Return the [X, Y] coordinate for the center point of the cell that contains the specified text.  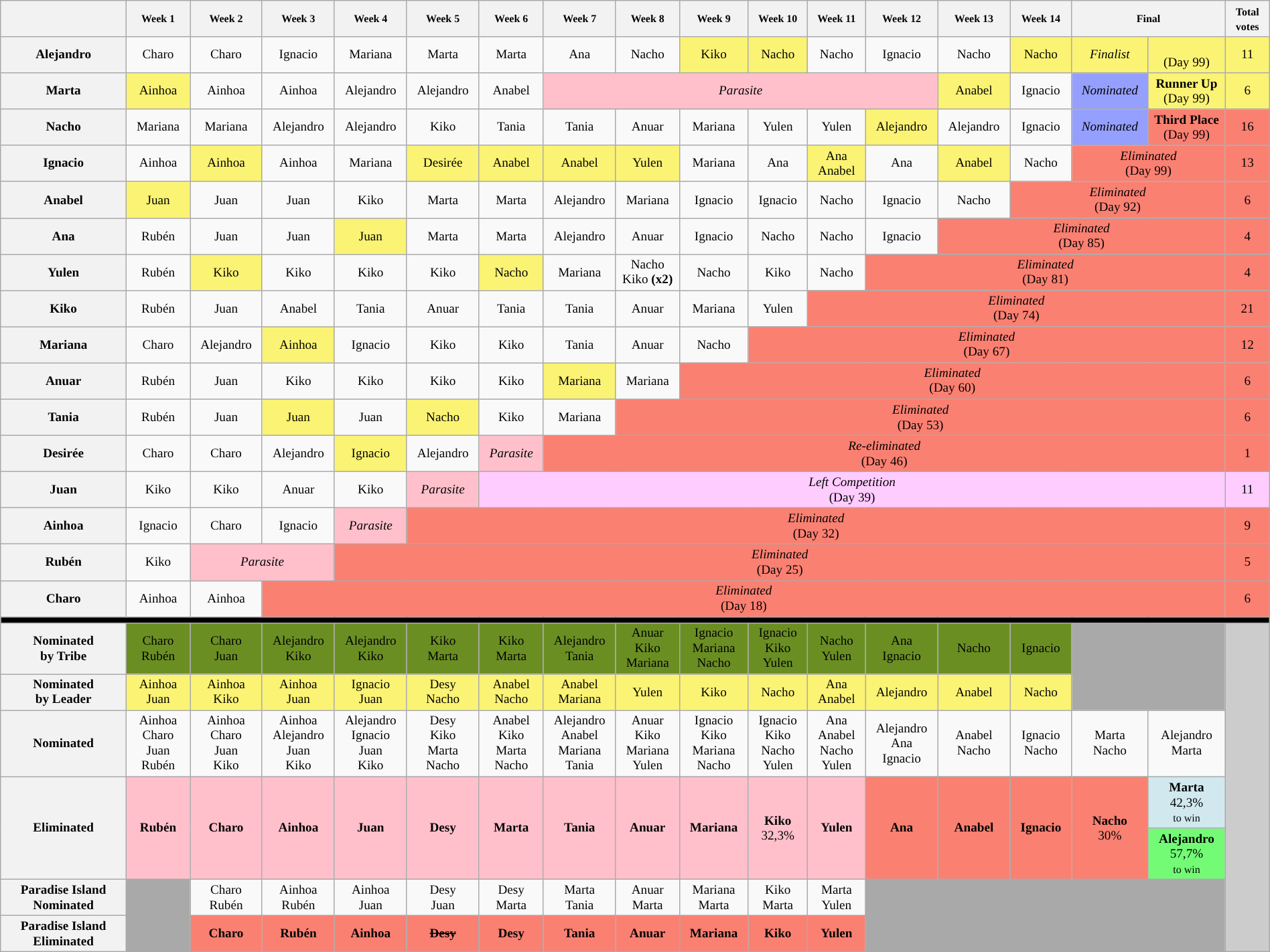
Week 3 [298, 19]
AnaIgnacio [902, 648]
Alejandro57,7%to win [1187, 854]
Week 12 [902, 19]
AlejandroTania [579, 648]
Week 2 [226, 19]
Week 7 [579, 19]
Eliminated(Day 60) [952, 381]
Week 14 [1041, 19]
AlejandroAnabelMarianaTania [579, 743]
Week 6 [511, 19]
5 [1247, 562]
Runner Up(Day 99) [1187, 91]
Nominatedby Leader [64, 692]
DesyKikoMartaNacho [443, 743]
Final [1148, 19]
Week 9 [714, 19]
AinhoaCharoJuanRubén [158, 743]
Eliminated(Day 81) [1045, 272]
AnuarMarta [647, 897]
NachoKiko (x2) [647, 272]
1 [1247, 453]
AlejandroMarta [1187, 743]
AnabelMariana [579, 692]
Marta42,3%to win [1187, 802]
AnabelKikoMartaNacho [511, 743]
Week 5 [443, 19]
AnuarKikoMarianaYulen [647, 743]
Third Place(Day 99) [1187, 127]
Week 1 [158, 19]
Finalist [1110, 55]
MartaYulen [837, 897]
Kiko32,3% [778, 827]
Eliminated(Day 92) [1117, 200]
Paradise IslandNominated [64, 897]
Left Competition(Day 39) [852, 489]
IgnacioNacho [1041, 743]
AinhoaCharoJuanKiko [226, 743]
Nacho30% [1110, 827]
AlejandroIgnacioJuanKiko [370, 743]
Eliminated(Day 74) [1017, 309]
DesyJuan [443, 897]
IgnacioKikoMarianaNacho [714, 743]
Re-eliminated(Day 46) [884, 453]
Eliminated [64, 827]
Nominatedby Tribe [64, 648]
9 [1247, 526]
IgnacioMarianaNacho [714, 648]
AnaAnabelNachoYulen [837, 743]
Paradise IslandEliminated [64, 933]
NachoYulen [837, 648]
Week 11 [837, 19]
Eliminated(Day 25) [780, 562]
13 [1247, 163]
Eliminated(Day 85) [1081, 236]
21 [1247, 309]
IgnacioKikoNachoYulen [778, 743]
CharoJuan [226, 648]
AinhoaKiko [226, 692]
DesyMarta [511, 897]
MarianaMarta [714, 897]
16 [1247, 127]
Total votes [1247, 19]
AlejandroAnaIgnacio [902, 743]
AnuarKikoMariana [647, 648]
(Day 99) [1187, 55]
MartaNacho [1110, 743]
Week 10 [778, 19]
Week 8 [647, 19]
DesyNacho [443, 692]
IgnacioJuan [370, 692]
Week 13 [974, 19]
MartaTania [579, 897]
12 [1247, 345]
Eliminated(Day 53) [920, 417]
IgnacioKikoYulen [778, 648]
Week 4 [370, 19]
Eliminated(Day 32) [816, 526]
Eliminated(Day 67) [987, 345]
AinhoaRubén [298, 897]
Eliminated(Day 18) [744, 599]
Eliminated(Day 99) [1148, 163]
AinhoaAlejandroJuanKiko [298, 743]
